Pinpoint the cell where the given text exists, returning its [X, Y] midpoint coordinate. 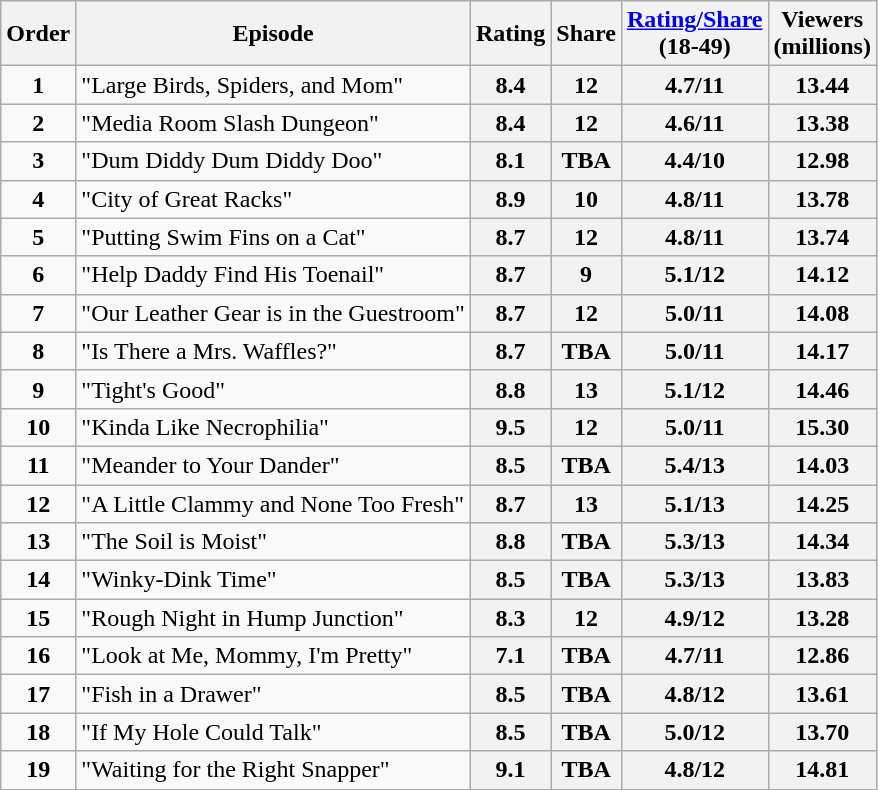
13.44 [822, 85]
"Large Birds, Spiders, and Mom" [274, 85]
14.81 [822, 770]
13.28 [822, 618]
11 [38, 465]
14 [38, 580]
5 [38, 237]
Share [586, 34]
19 [38, 770]
8.1 [510, 161]
13.61 [822, 694]
12.86 [822, 656]
3 [38, 161]
18 [38, 732]
"Help Daddy Find His Toenail" [274, 275]
5.1/13 [694, 503]
13.74 [822, 237]
"Tight's Good" [274, 389]
"City of Great Racks" [274, 199]
"Rough Night in Hump Junction" [274, 618]
15.30 [822, 427]
Viewers(millions) [822, 34]
"Fish in a Drawer" [274, 694]
14.08 [822, 313]
9.1 [510, 770]
"If My Hole Could Talk" [274, 732]
2 [38, 123]
14.46 [822, 389]
"Kinda Like Necrophilia" [274, 427]
"Is There a Mrs. Waffles?" [274, 351]
13.83 [822, 580]
1 [38, 85]
4.9/12 [694, 618]
13.70 [822, 732]
4.6/11 [694, 123]
7.1 [510, 656]
4 [38, 199]
14.03 [822, 465]
15 [38, 618]
14.25 [822, 503]
"Waiting for the Right Snapper" [274, 770]
Episode [274, 34]
14.12 [822, 275]
"Dum Diddy Dum Diddy Doo" [274, 161]
"Winky-Dink Time" [274, 580]
8.3 [510, 618]
5.0/12 [694, 732]
17 [38, 694]
12.98 [822, 161]
14.17 [822, 351]
7 [38, 313]
"A Little Clammy and None Too Fresh" [274, 503]
8.9 [510, 199]
"Putting Swim Fins on a Cat" [274, 237]
4.4/10 [694, 161]
"Look at Me, Mommy, I'm Pretty" [274, 656]
16 [38, 656]
"Media Room Slash Dungeon" [274, 123]
Rating [510, 34]
6 [38, 275]
Order [38, 34]
13.38 [822, 123]
8 [38, 351]
9.5 [510, 427]
Rating/Share(18-49) [694, 34]
"Meander to Your Dander" [274, 465]
13.78 [822, 199]
14.34 [822, 542]
"Our Leather Gear is in the Guestroom" [274, 313]
"The Soil is Moist" [274, 542]
5.4/13 [694, 465]
